Return [x, y] of the center of cell containing provided text 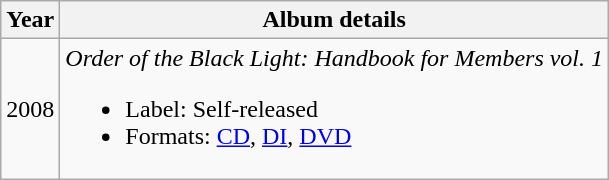
Album details [334, 20]
Year [30, 20]
2008 [30, 109]
Order of the Black Light: Handbook for Members vol. 1Label: Self-releasedFormats: CD, DI, DVD [334, 109]
